For the text-containing cell, return its midpoint in [X, Y] coordinate format. 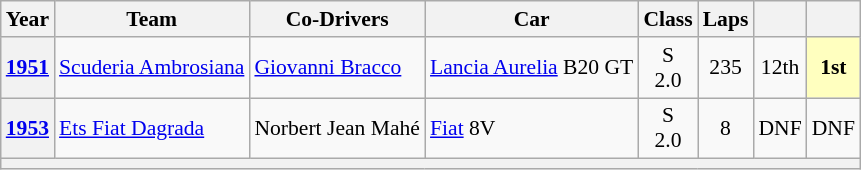
Fiat 8V [532, 128]
Scuderia Ambrosiana [152, 68]
Norbert Jean Mahé [337, 128]
8 [726, 128]
Laps [726, 19]
Giovanni Bracco [337, 68]
235 [726, 68]
Car [532, 19]
Team [152, 19]
1951 [28, 68]
Lancia Aurelia B20 GT [532, 68]
Class [668, 19]
1st [834, 68]
Co-Drivers [337, 19]
1953 [28, 128]
Ets Fiat Dagrada [152, 128]
Year [28, 19]
12th [780, 68]
